For the text-containing cell, return its midpoint in [x, y] coordinate format. 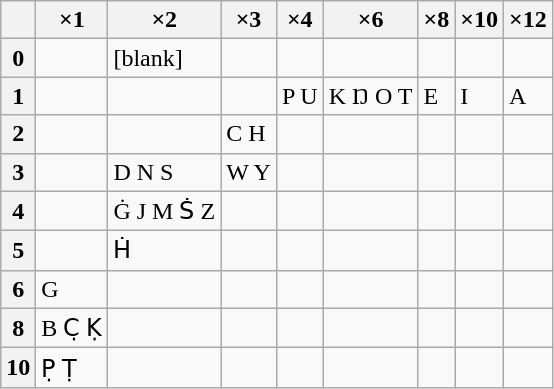
×12 [528, 20]
[blank] [164, 58]
×6 [370, 20]
3 [18, 172]
×1 [72, 20]
E [436, 96]
A [528, 96]
×10 [480, 20]
×2 [164, 20]
10 [18, 368]
0 [18, 58]
8 [18, 328]
W Y [249, 172]
×3 [249, 20]
4 [18, 211]
D N S [164, 172]
Ġ J M Ṡ Z [164, 211]
5 [18, 251]
B C̣ Ḳ [72, 328]
×8 [436, 20]
2 [18, 134]
C H [249, 134]
P U [300, 96]
6 [18, 289]
I [480, 96]
Ḣ [164, 251]
1 [18, 96]
P̣ Ṭ [72, 368]
G [72, 289]
×4 [300, 20]
K Ŋ O T [370, 96]
